Pinpoint the cell where the given text exists, returning its (x, y) midpoint coordinate. 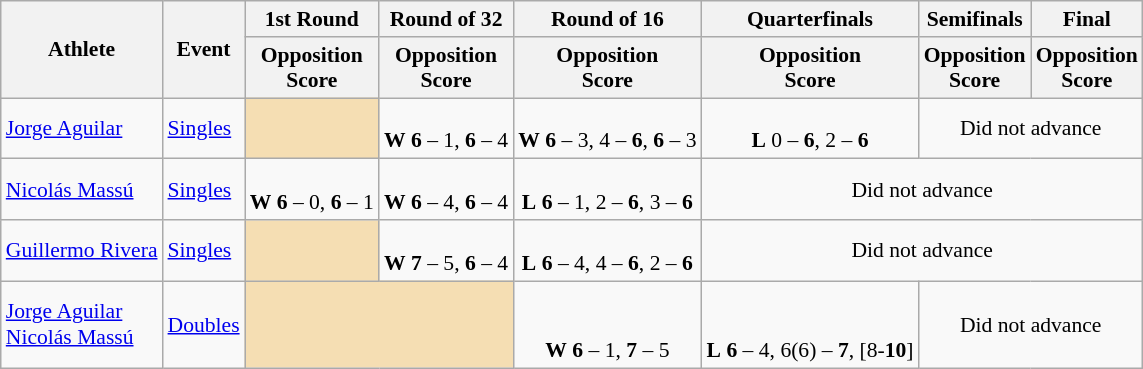
L 6 – 4, 6(6) – 7, [8-10] (810, 324)
W 6 – 1, 7 – 5 (607, 324)
Doubles (204, 324)
L 0 – 6, 2 – 6 (810, 128)
Guillermo Rivera (82, 250)
W 6 – 1, 6 – 4 (446, 128)
W 6 – 4, 6 – 4 (446, 190)
Final (1087, 19)
Event (204, 50)
1st Round (312, 19)
Quarterfinals (810, 19)
W 7 – 5, 6 – 4 (446, 250)
L 6 – 4, 4 – 6, 2 – 6 (607, 250)
Semifinals (975, 19)
Athlete (82, 50)
Nicolás Massú (82, 190)
W 6 – 0, 6 – 1 (312, 190)
W 6 – 3, 4 – 6, 6 – 3 (607, 128)
L 6 – 1, 2 – 6, 3 – 6 (607, 190)
Round of 16 (607, 19)
Jorge Aguilar (82, 128)
Round of 32 (446, 19)
Jorge AguilarNicolás Massú (82, 324)
